Identify which cell holds the provided text, then report its [x, y] central coordinate. 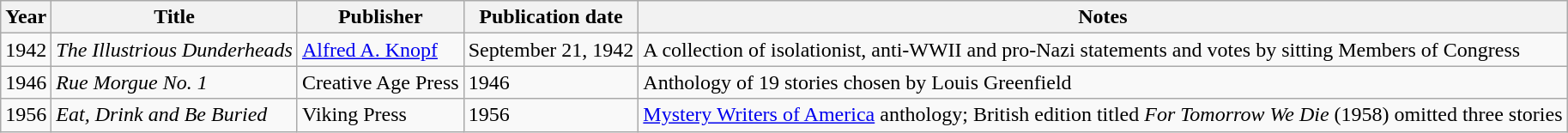
Rue Morgue No. 1 [175, 82]
September 21, 1942 [551, 50]
Title [175, 17]
Anthology of 19 stories chosen by Louis Greenfield [1103, 82]
Publisher [380, 17]
Viking Press [380, 115]
Mystery Writers of America anthology; British edition titled For Tomorrow We Die (1958) omitted three stories [1103, 115]
Eat, Drink and Be Buried [175, 115]
Year [26, 17]
Notes [1103, 17]
Creative Age Press [380, 82]
1942 [26, 50]
A collection of isolationist, anti-WWII and pro-Nazi statements and votes by sitting Members of Congress [1103, 50]
Alfred A. Knopf [380, 50]
Publication date [551, 17]
The Illustrious Dunderheads [175, 50]
